Extract the [X, Y] coordinate from the center of the cell holding the provided text.  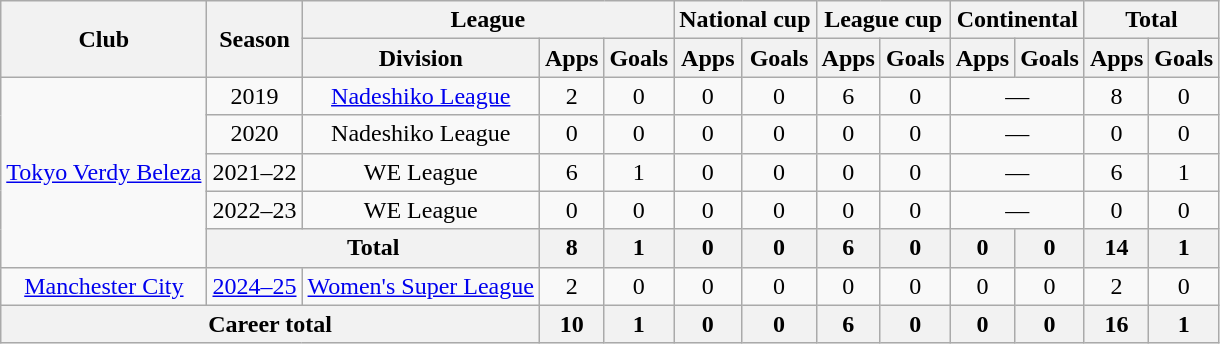
Season [254, 39]
2024–25 [254, 286]
Continental [1017, 20]
Manchester City [104, 286]
2022–23 [254, 210]
2019 [254, 96]
League cup [883, 20]
16 [1116, 324]
2021–22 [254, 172]
League [488, 20]
Tokyo Verdy Beleza [104, 172]
10 [571, 324]
Career total [270, 324]
2020 [254, 134]
Division [420, 58]
Club [104, 39]
Women's Super League [420, 286]
National cup [745, 20]
14 [1116, 248]
